Output the [x, y] coordinate of the center of the cell containing the given text.  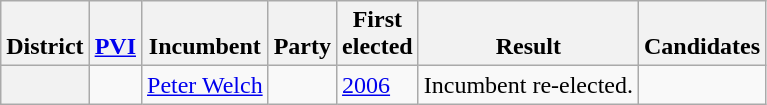
Peter Welch [206, 85]
Result [528, 34]
Incumbent re-elected. [528, 85]
PVI [115, 34]
Party [302, 34]
2006 [378, 85]
Incumbent [206, 34]
District [45, 34]
Candidates [702, 34]
Firstelected [378, 34]
